Find where the given text appears and provide that cell's center as [X, Y] coordinate. 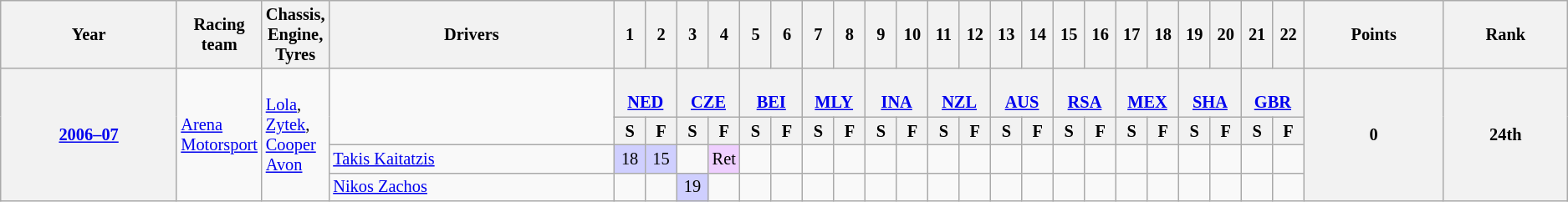
21 [1256, 34]
NZL [960, 93]
7 [818, 34]
20 [1226, 34]
1 [629, 34]
CZE [707, 93]
Lola,Zytek,Cooper Avon [296, 135]
NED [646, 93]
3 [692, 34]
13 [1007, 34]
16 [1101, 34]
4 [724, 34]
Chassis,Engine,Tyres [296, 34]
Rank [1505, 34]
MEX [1147, 93]
Year [89, 34]
RSA [1085, 93]
2006–07 [89, 135]
2 [661, 34]
Ret [724, 159]
AUS [1022, 93]
11 [943, 34]
INA [896, 93]
6 [786, 34]
BEI [771, 93]
22 [1288, 34]
9 [881, 34]
8 [850, 34]
10 [912, 34]
Racingteam [219, 34]
17 [1131, 34]
0 [1373, 135]
Takis Kaitatzis [472, 159]
12 [975, 34]
14 [1037, 34]
Nikos Zachos [472, 187]
GBR [1273, 93]
Drivers [472, 34]
24th [1505, 135]
Points [1373, 34]
SHA [1209, 93]
MLY [835, 93]
5 [756, 34]
Arena Motorsport [219, 135]
